Return (X, Y) of the center of cell containing provided text 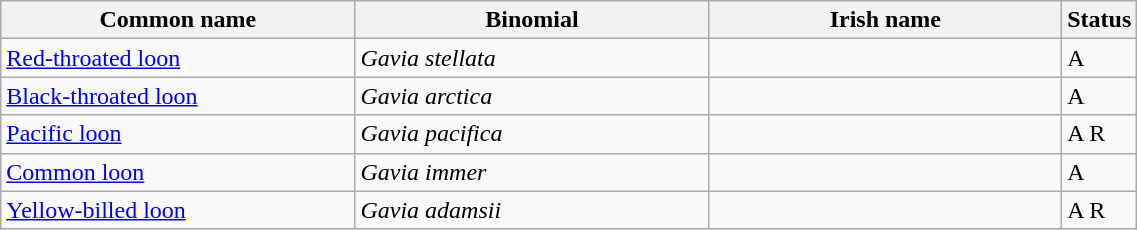
Gavia arctica (532, 96)
Status (1100, 20)
Red-throated loon (178, 58)
Gavia pacifica (532, 134)
Yellow-billed loon (178, 210)
Common loon (178, 172)
Gavia immer (532, 172)
Black-throated loon (178, 96)
Irish name (886, 20)
Common name (178, 20)
Gavia stellata (532, 58)
Binomial (532, 20)
Pacific loon (178, 134)
Gavia adamsii (532, 210)
